Return the (X, Y) coordinate for the center point of the cell that contains the specified text.  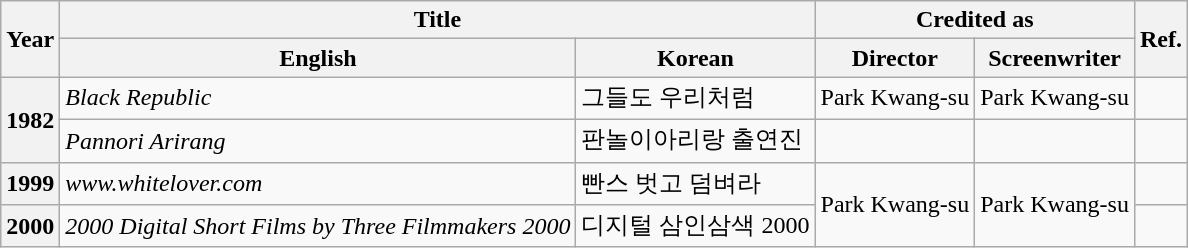
그들도 우리처럼 (696, 98)
Credited as (974, 20)
Korean (696, 58)
Screenwriter (1055, 58)
판놀이아리랑 출연진 (696, 140)
Title (438, 20)
2000 (30, 226)
Year (30, 39)
Director (895, 58)
www.whitelover.com (318, 184)
디지털 삼인삼색 2000 (696, 226)
Ref. (1160, 39)
빤스 벗고 덤벼라 (696, 184)
Black Republic (318, 98)
1999 (30, 184)
Pannori Arirang (318, 140)
2000 Digital Short Films by Three Filmmakers 2000 (318, 226)
English (318, 58)
1982 (30, 120)
